From the cell containing the given text, extract its center point as [X, Y] coordinate. 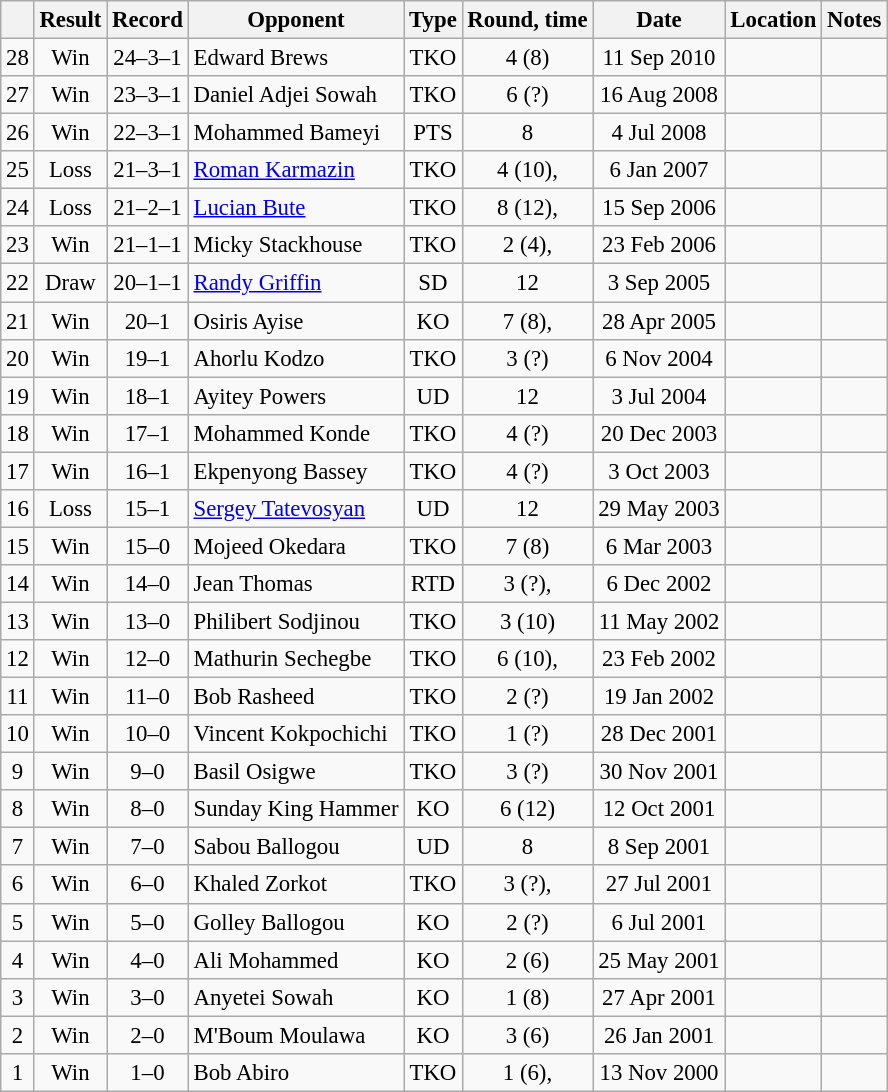
Edward Brews [296, 58]
Micky Stackhouse [296, 245]
Jean Thomas [296, 584]
3–0 [148, 997]
3 (6) [528, 1035]
Randy Griffin [296, 283]
11 May 2002 [659, 621]
Lucian Bute [296, 208]
21–2–1 [148, 208]
10 [18, 734]
Golley Ballogou [296, 922]
27 Apr 2001 [659, 997]
27 [18, 95]
13 Nov 2000 [659, 1073]
19 Jan 2002 [659, 697]
3 Sep 2005 [659, 283]
23 Feb 2002 [659, 659]
22 [18, 283]
6 [18, 885]
27 Jul 2001 [659, 885]
Date [659, 20]
Mathurin Sechegbe [296, 659]
3 (10) [528, 621]
8–0 [148, 809]
6 Dec 2002 [659, 584]
4 [18, 960]
29 May 2003 [659, 509]
18 [18, 433]
Bob Rasheed [296, 697]
15–0 [148, 546]
28 Dec 2001 [659, 734]
15 [18, 546]
Ahorlu Kodzo [296, 358]
11 [18, 697]
17 [18, 471]
26 Jan 2001 [659, 1035]
SD [433, 283]
Location [774, 20]
6 Jul 2001 [659, 922]
Ayitey Powers [296, 396]
8 (12), [528, 208]
15–1 [148, 509]
20–1–1 [148, 283]
21–1–1 [148, 245]
20–1 [148, 321]
6 Mar 2003 [659, 546]
30 Nov 2001 [659, 772]
Mohammed Bameyi [296, 133]
11 Sep 2010 [659, 58]
13–0 [148, 621]
10–0 [148, 734]
2 [18, 1035]
5–0 [148, 922]
Sabou Ballogou [296, 847]
4 Jul 2008 [659, 133]
22–3–1 [148, 133]
8 Sep 2001 [659, 847]
PTS [433, 133]
21–3–1 [148, 170]
Mojeed Okedara [296, 546]
25 May 2001 [659, 960]
Osiris Ayise [296, 321]
12 Oct 2001 [659, 809]
3 Jul 2004 [659, 396]
Philibert Sodjinou [296, 621]
28 [18, 58]
1 (8) [528, 997]
Anyetei Sowah [296, 997]
2–0 [148, 1035]
Ali Mohammed [296, 960]
23 Feb 2006 [659, 245]
20 [18, 358]
RTD [433, 584]
14 [18, 584]
16 Aug 2008 [659, 95]
6 (?) [528, 95]
7 (8) [528, 546]
4 (10), [528, 170]
6–0 [148, 885]
3 [18, 997]
Bob Abiro [296, 1073]
21 [18, 321]
Daniel Adjei Sowah [296, 95]
1–0 [148, 1073]
3 Oct 2003 [659, 471]
17–1 [148, 433]
4–0 [148, 960]
Opponent [296, 20]
15 Sep 2006 [659, 208]
4 (8) [528, 58]
1 [18, 1073]
7–0 [148, 847]
1 (?) [528, 734]
1 (6), [528, 1073]
24–3–1 [148, 58]
16 [18, 509]
2 (6) [528, 960]
Roman Karmazin [296, 170]
Sunday King Hammer [296, 809]
5 [18, 922]
Round, time [528, 20]
19–1 [148, 358]
6 (12) [528, 809]
25 [18, 170]
23 [18, 245]
28 Apr 2005 [659, 321]
Record [148, 20]
2 (4), [528, 245]
Notes [854, 20]
11–0 [148, 697]
23–3–1 [148, 95]
9 [18, 772]
18–1 [148, 396]
Basil Osigwe [296, 772]
Result [70, 20]
19 [18, 396]
6 Jan 2007 [659, 170]
Vincent Kokpochichi [296, 734]
Ekpenyong Bassey [296, 471]
26 [18, 133]
13 [18, 621]
7 (8), [528, 321]
Type [433, 20]
Mohammed Konde [296, 433]
Sergey Tatevosyan [296, 509]
M'Boum Moulawa [296, 1035]
9–0 [148, 772]
7 [18, 847]
Khaled Zorkot [296, 885]
12–0 [148, 659]
Draw [70, 283]
20 Dec 2003 [659, 433]
16–1 [148, 471]
6 Nov 2004 [659, 358]
24 [18, 208]
14–0 [148, 584]
6 (10), [528, 659]
